Return the (X, Y) coordinate for the center point of the cell that contains the specified text.  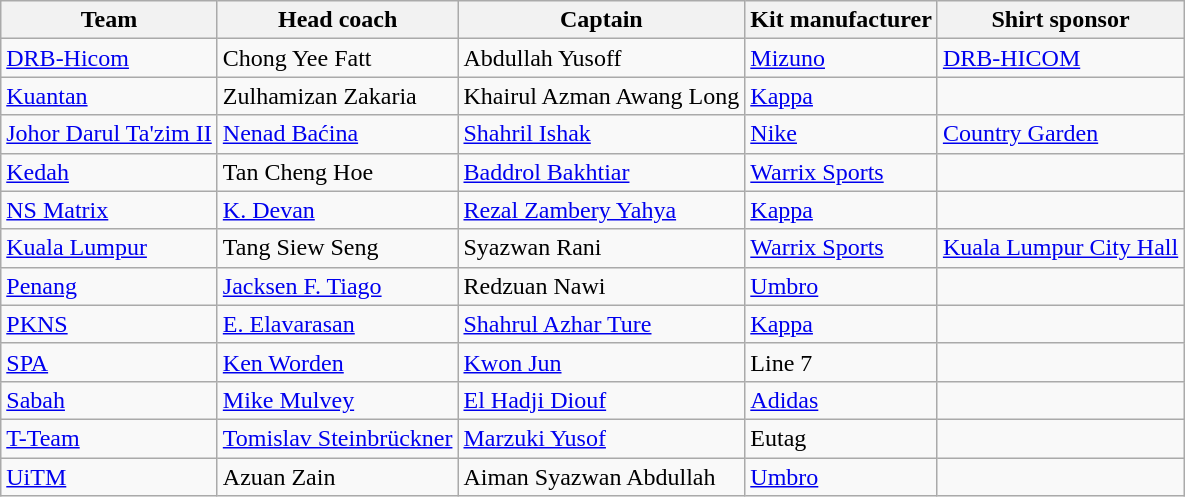
Kwon Jun (602, 362)
El Hadji Diouf (602, 400)
Tan Cheng Hoe (338, 172)
Kedah (110, 172)
Azuan Zain (338, 477)
Sabah (110, 400)
Captain (602, 20)
Mike Mulvey (338, 400)
Redzuan Nawi (602, 286)
T-Team (110, 438)
Kuala Lumpur (110, 248)
Khairul Azman Awang Long (602, 96)
Johor Darul Ta'zim II (110, 134)
UiTM (110, 477)
Baddrol Bakhtiar (602, 172)
SPA (110, 362)
Tang Siew Seng (338, 248)
Marzuki Yusof (602, 438)
Nike (842, 134)
Kuala Lumpur City Hall (1060, 248)
K. Devan (338, 210)
Chong Yee Fatt (338, 58)
Head coach (338, 20)
DRB-Hicom (110, 58)
Adidas (842, 400)
Aiman Syazwan Abdullah (602, 477)
E. Elavarasan (338, 324)
NS Matrix (110, 210)
Abdullah Yusoff (602, 58)
Ken Worden (338, 362)
Kuantan (110, 96)
PKNS (110, 324)
Country Garden (1060, 134)
Team (110, 20)
Line 7 (842, 362)
Tomislav Steinbrückner (338, 438)
Eutag (842, 438)
Mizuno (842, 58)
DRB-HICOM (1060, 58)
Penang (110, 286)
Syazwan Rani (602, 248)
Shahrul Azhar Ture (602, 324)
Jacksen F. Tiago (338, 286)
Shirt sponsor (1060, 20)
Rezal Zambery Yahya (602, 210)
Nenad Baćina (338, 134)
Zulhamizan Zakaria (338, 96)
Kit manufacturer (842, 20)
Shahril Ishak (602, 134)
